Locate the cell with the specified text and output its [X, Y] center coordinate. 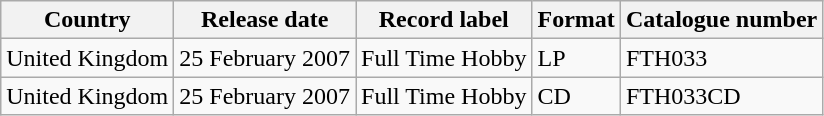
CD [576, 96]
Format [576, 20]
FTH033 [721, 58]
FTH033CD [721, 96]
Country [88, 20]
LP [576, 58]
Record label [444, 20]
Catalogue number [721, 20]
Release date [265, 20]
